Capture the cell that displays the provided text and extract its (x, y) central coordinate. 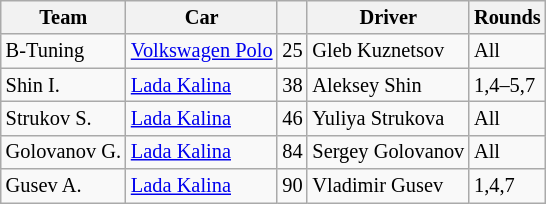
Shin I. (64, 85)
1,4–5,7 (508, 85)
84 (292, 152)
Golovanov G. (64, 152)
Vladimir Gusev (388, 186)
Car (202, 17)
1,4,7 (508, 186)
46 (292, 118)
90 (292, 186)
Volkswagen Polo (202, 51)
Driver (388, 17)
Rounds (508, 17)
Team (64, 17)
Sergey Golovanov (388, 152)
B-Tuning (64, 51)
Yuliya Strukova (388, 118)
38 (292, 85)
Gusev A. (64, 186)
25 (292, 51)
Strukov S. (64, 118)
Aleksey Shin (388, 85)
Gleb Kuznetsov (388, 51)
